Locate the cell with the specified text and output its [X, Y] center coordinate. 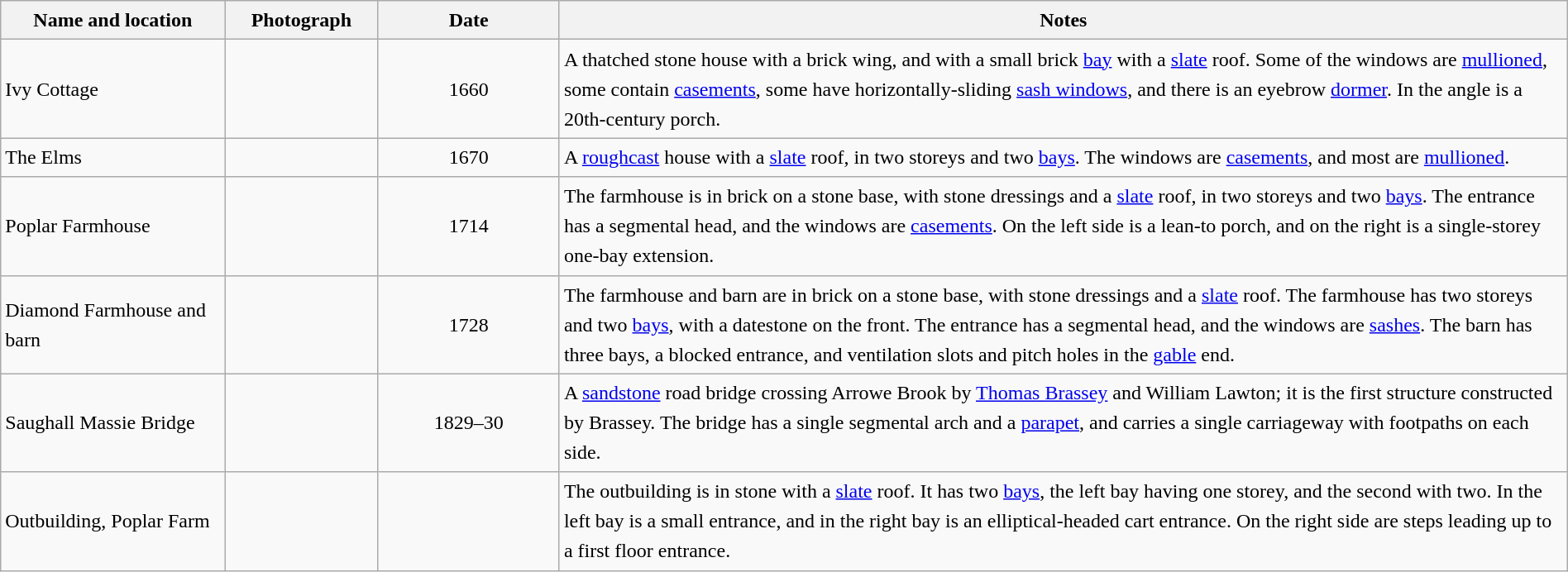
Photograph [301, 20]
1728 [468, 324]
1714 [468, 226]
Saughall Massie Bridge [112, 423]
Date [468, 20]
Poplar Farmhouse [112, 226]
The Elms [112, 157]
Ivy Cottage [112, 89]
Name and location [112, 20]
1660 [468, 89]
Notes [1064, 20]
A roughcast house with a slate roof, in two storeys and two bays. The windows are casements, and most are mullioned. [1064, 157]
Diamond Farmhouse and barn [112, 324]
Outbuilding, Poplar Farm [112, 521]
1670 [468, 157]
1829–30 [468, 423]
